Output the [X, Y] coordinate of the center of the cell containing the given text.  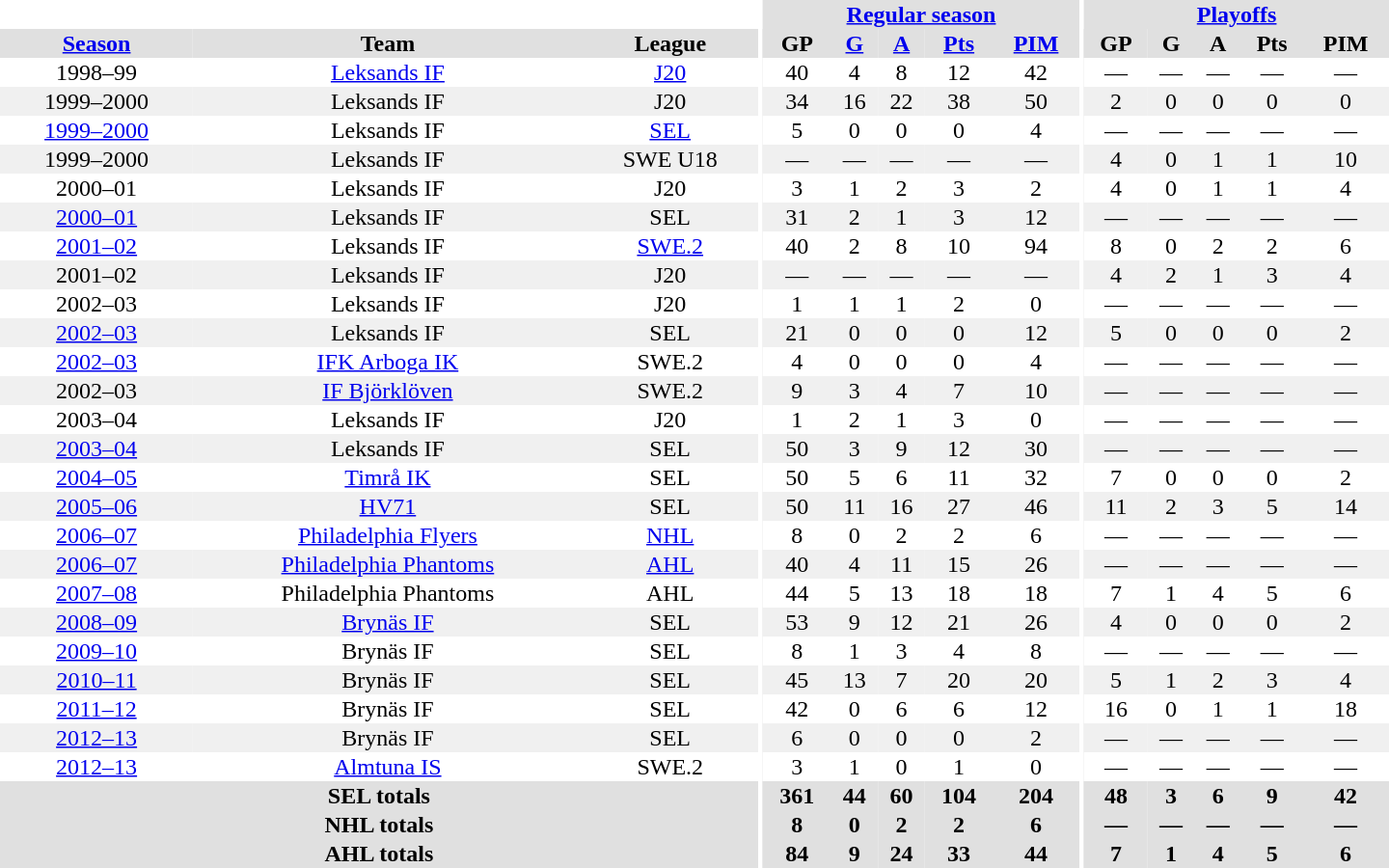
104 [959, 796]
Almtuna IS [388, 767]
2007–08 [96, 593]
Timrå IK [388, 477]
NHL [670, 535]
Regular season [921, 14]
Playoffs [1237, 14]
AHL totals [379, 854]
53 [797, 622]
15 [959, 564]
45 [797, 680]
46 [1036, 506]
30 [1036, 448]
24 [901, 854]
34 [797, 101]
60 [901, 796]
2004–05 [96, 477]
1998–99 [96, 72]
2008–09 [96, 622]
33 [959, 854]
94 [1036, 246]
31 [797, 217]
IF Björklöven [388, 391]
14 [1346, 506]
Season [96, 43]
38 [959, 101]
IFK Arboga IK [388, 362]
League [670, 43]
SEL totals [379, 796]
84 [797, 854]
NHL totals [379, 825]
361 [797, 796]
2005–06 [96, 506]
2011–12 [96, 709]
2009–10 [96, 651]
48 [1116, 796]
SWE U18 [670, 159]
Philadelphia Flyers [388, 535]
22 [901, 101]
27 [959, 506]
Team [388, 43]
32 [1036, 477]
HV71 [388, 506]
2010–11 [96, 680]
204 [1036, 796]
